Provide the (x, y) coordinate of the cell's center where the given text is located.  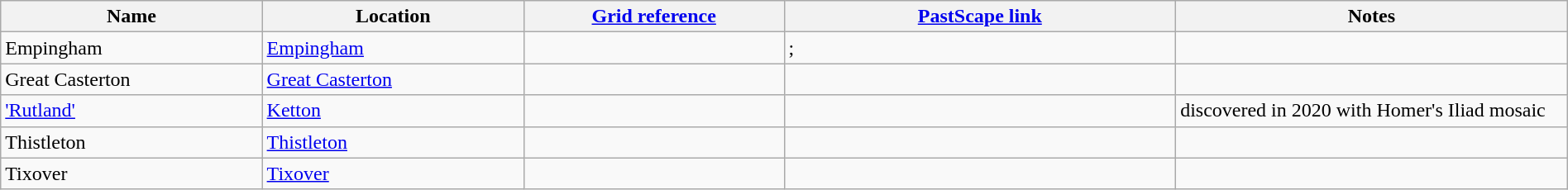
discovered in 2020 with Homer's Iliad mosaic (1372, 111)
Notes (1372, 17)
Grid reference (653, 17)
; (980, 48)
Name (131, 17)
Ketton (393, 111)
PastScape link (980, 17)
'Rutland' (131, 111)
Location (393, 17)
